Return the [X, Y] coordinate for the center point of the cell that contains the specified text.  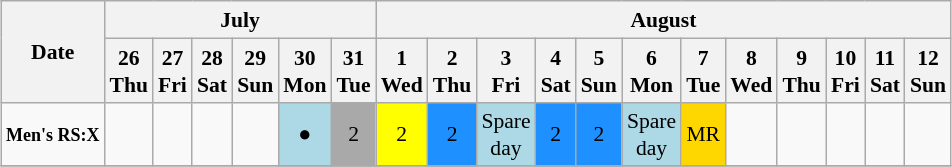
27Fri [172, 70]
3Fri [506, 70]
2Thu [452, 70]
6Mon [652, 70]
● [304, 134]
MR [703, 134]
26Thu [128, 70]
August [664, 20]
7Tue [703, 70]
Men's RS:X [53, 134]
9Thu [802, 70]
1Wed [402, 70]
8Wed [751, 70]
28Sat [212, 70]
Date [53, 52]
5Sun [599, 70]
29Sun [255, 70]
11Sat [885, 70]
31Tue [354, 70]
12Sun [928, 70]
10Fri [846, 70]
4Sat [556, 70]
30Mon [304, 70]
July [240, 20]
